Search for the cell housing the specified text and yield its (x, y) center coordinate. 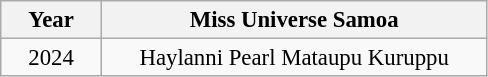
2024 (52, 58)
Miss Universe Samoa (294, 20)
Haylanni Pearl Mataupu Kuruppu (294, 58)
Year (52, 20)
